Return the [x, y] coordinate for the center point of the cell that contains the specified text.  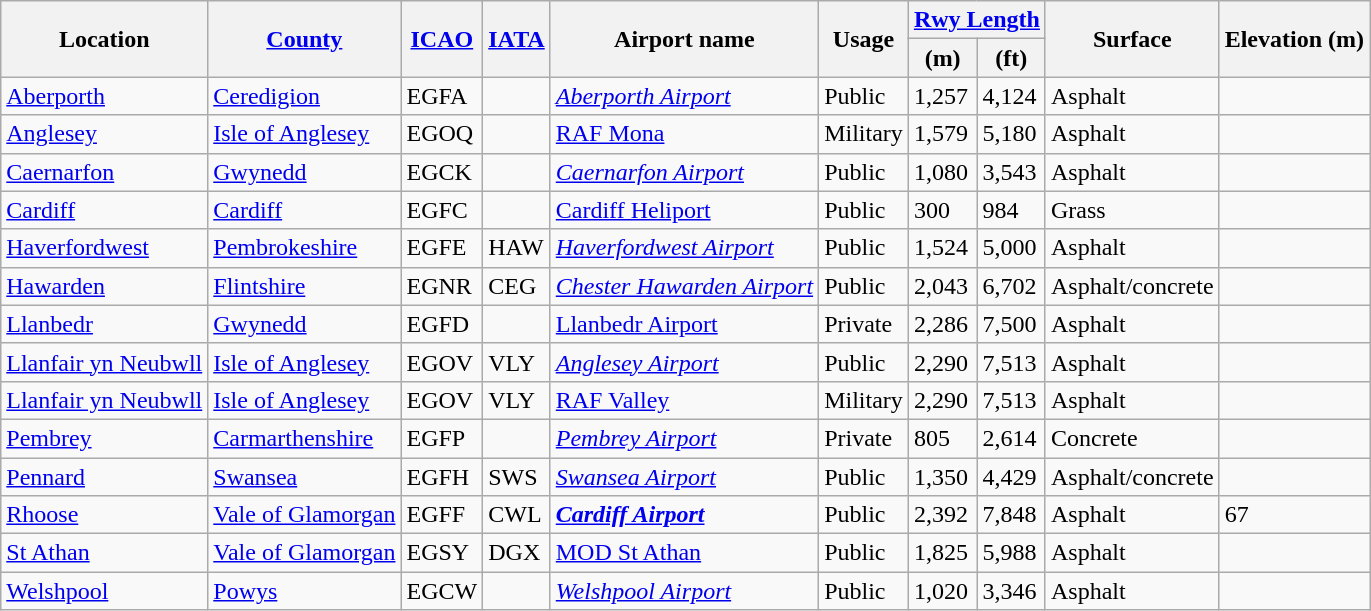
Anglesey Airport [684, 362]
SWS [517, 477]
3,346 [1012, 591]
EGFE [442, 248]
(m) [942, 58]
CEG [517, 286]
1,825 [942, 553]
Elevation (m) [1294, 39]
984 [1012, 210]
Flintshire [304, 286]
EGFA [442, 96]
(ft) [1012, 58]
2,392 [942, 515]
Usage [864, 39]
EGFD [442, 324]
6,702 [1012, 286]
1,080 [942, 172]
5,000 [1012, 248]
County [304, 39]
Aberporth [104, 96]
1,350 [942, 477]
1,579 [942, 134]
5,988 [1012, 553]
EGFH [442, 477]
EGFC [442, 210]
Welshpool Airport [684, 591]
2,286 [942, 324]
1,257 [942, 96]
Pembrokeshire [304, 248]
Location [104, 39]
2,043 [942, 286]
Pembrey [104, 438]
Llanbedr [104, 324]
Surface [1132, 39]
Carmarthenshire [304, 438]
4,124 [1012, 96]
EGNR [442, 286]
Hawarden [104, 286]
Llanbedr Airport [684, 324]
HAW [517, 248]
Aberporth Airport [684, 96]
Grass [1132, 210]
Powys [304, 591]
Caernarfon [104, 172]
2,614 [1012, 438]
Anglesey [104, 134]
3,543 [1012, 172]
Rwy Length [976, 20]
Concrete [1132, 438]
EGFP [442, 438]
Rhoose [104, 515]
Swansea [304, 477]
300 [942, 210]
Pembrey Airport [684, 438]
7,848 [1012, 515]
805 [942, 438]
Ceredigion [304, 96]
7,500 [1012, 324]
Caernarfon Airport [684, 172]
MOD St Athan [684, 553]
EGCW [442, 591]
DGX [517, 553]
EGCK [442, 172]
Cardiff Airport [684, 515]
1,020 [942, 591]
Haverfordwest Airport [684, 248]
4,429 [1012, 477]
Welshpool [104, 591]
Pennard [104, 477]
IATA [517, 39]
CWL [517, 515]
5,180 [1012, 134]
EGSY [442, 553]
ICAO [442, 39]
Chester Hawarden Airport [684, 286]
EGFF [442, 515]
Swansea Airport [684, 477]
Airport name [684, 39]
Cardiff Heliport [684, 210]
RAF Valley [684, 400]
EGOQ [442, 134]
1,524 [942, 248]
St Athan [104, 553]
RAF Mona [684, 134]
67 [1294, 515]
Haverfordwest [104, 248]
